Scan for the cell matching the given text and deliver its [X, Y] coordinate at center. 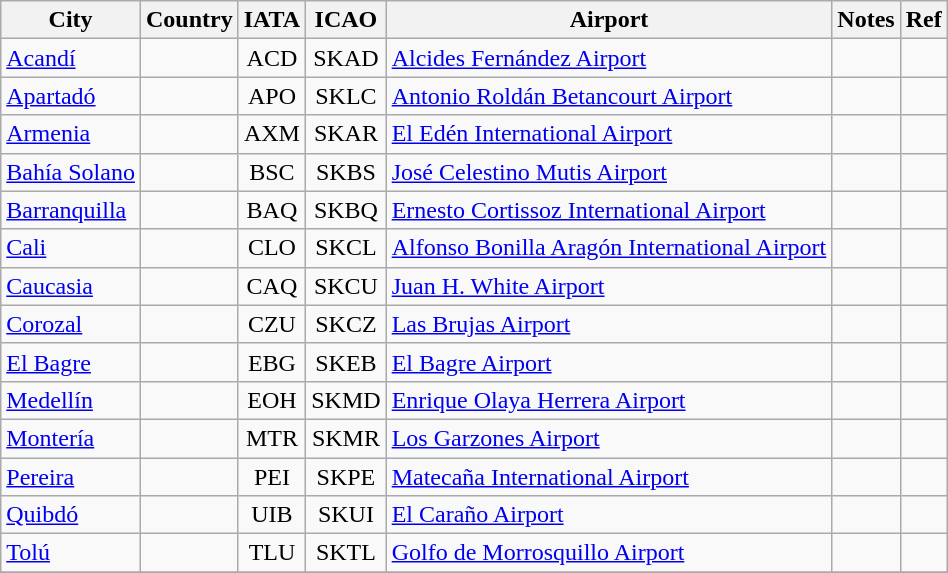
AXM [272, 134]
Barranquilla [71, 210]
Alcides Fernández Airport [609, 58]
Acandí [71, 58]
SKCZ [346, 324]
SKAR [346, 134]
Enrique Olaya Herrera Airport [609, 400]
Alfonso Bonilla Aragón International Airport [609, 248]
Antonio Roldán Betancourt Airport [609, 96]
CZU [272, 324]
APO [272, 96]
Bahía Solano [71, 172]
Golfo de Morrosquillo Airport [609, 553]
Cali [71, 248]
José Celestino Mutis Airport [609, 172]
El Bagre Airport [609, 362]
Caucasia [71, 286]
El Bagre [71, 362]
Juan H. White Airport [609, 286]
CAQ [272, 286]
SKBQ [346, 210]
BSC [272, 172]
SKAD [346, 58]
Ref [924, 20]
Quibdó [71, 515]
EBG [272, 362]
Corozal [71, 324]
SKPE [346, 477]
SKCU [346, 286]
MTR [272, 438]
Armenia [71, 134]
SKUI [346, 515]
Notes [866, 20]
Los Garzones Airport [609, 438]
Pereira [71, 477]
El Edén International Airport [609, 134]
PEI [272, 477]
TLU [272, 553]
Matecaña International Airport [609, 477]
City [71, 20]
Las Brujas Airport [609, 324]
EOH [272, 400]
Apartadó [71, 96]
BAQ [272, 210]
Country [189, 20]
CLO [272, 248]
Tolú [71, 553]
SKMR [346, 438]
ACD [272, 58]
Airport [609, 20]
UIB [272, 515]
El Caraño Airport [609, 515]
SKTL [346, 553]
SKLC [346, 96]
Medellín [71, 400]
ICAO [346, 20]
IATA [272, 20]
SKEB [346, 362]
Montería [71, 438]
SKBS [346, 172]
Ernesto Cortissoz International Airport [609, 210]
SKMD [346, 400]
SKCL [346, 248]
